Return the (X, Y) coordinate for the center point of the cell that contains the specified text.  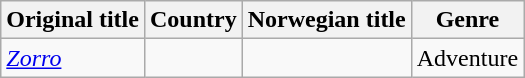
Zorro (73, 58)
Genre (467, 20)
Norwegian title (326, 20)
Adventure (467, 58)
Original title (73, 20)
Country (193, 20)
